Identify which cell holds the provided text, then report its (x, y) central coordinate. 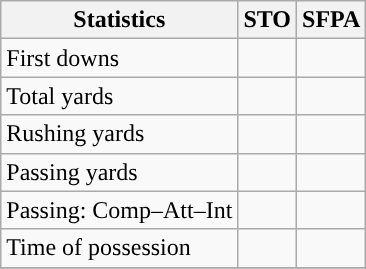
SFPA (332, 20)
Rushing yards (120, 134)
STO (268, 20)
First downs (120, 58)
Time of possession (120, 248)
Total yards (120, 96)
Passing yards (120, 172)
Passing: Comp–Att–Int (120, 210)
Statistics (120, 20)
